Identify which cell holds the provided text, then report its (X, Y) central coordinate. 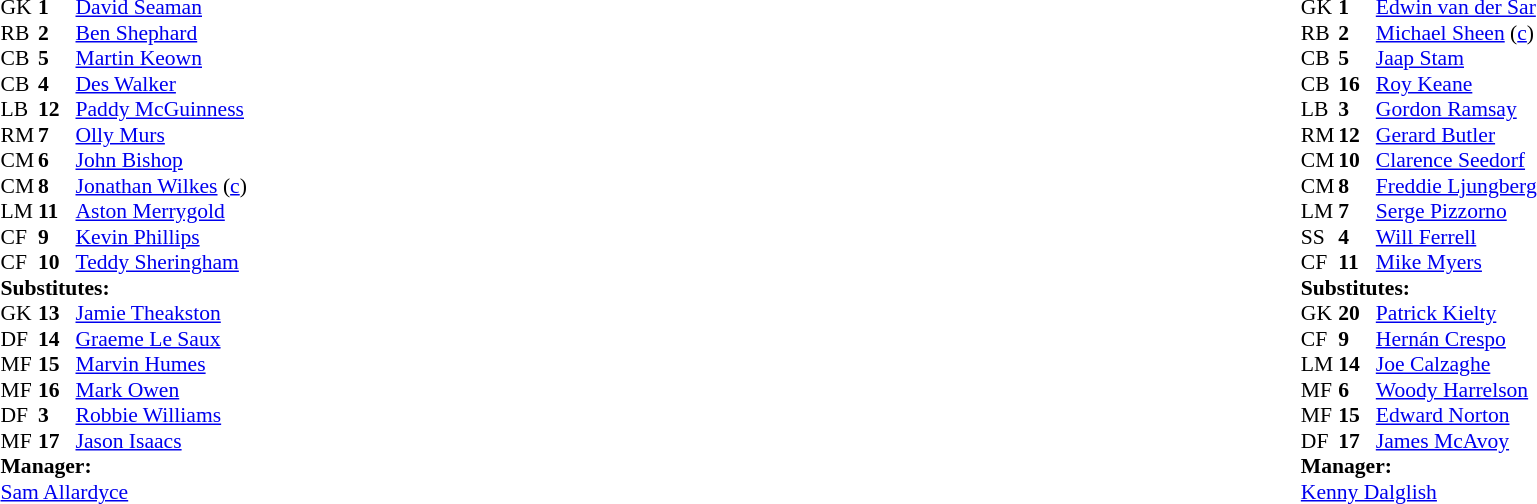
Jason Isaacs (162, 441)
John Bishop (162, 161)
Teddy Sheringham (162, 263)
Mark Owen (162, 390)
Graeme Le Saux (162, 339)
Gordon Ramsay (1456, 109)
Michael Sheen (c) (1456, 33)
Jaap Stam (1456, 59)
Hernán Crespo (1456, 339)
20 (1357, 313)
Edward Norton (1456, 415)
SS (1320, 237)
Aston Merrygold (162, 211)
Ben Shephard (162, 33)
Gerard Butler (1456, 135)
Roy Keane (1456, 84)
Des Walker (162, 84)
Kevin Phillips (162, 237)
Jonathan Wilkes (c) (162, 186)
Martin Keown (162, 59)
Woody Harrelson (1456, 390)
Paddy McGuinness (162, 109)
Freddie Ljungberg (1456, 186)
James McAvoy (1456, 441)
Robbie Williams (162, 415)
Mike Myers (1456, 263)
Will Ferrell (1456, 237)
13 (57, 313)
Joe Calzaghe (1456, 365)
Serge Pizzorno (1456, 211)
Marvin Humes (162, 365)
Clarence Seedorf (1456, 161)
Patrick Kielty (1456, 313)
Olly Murs (162, 135)
Jamie Theakston (162, 313)
